Return the [x, y] coordinate for the center point of the cell that contains the specified text.  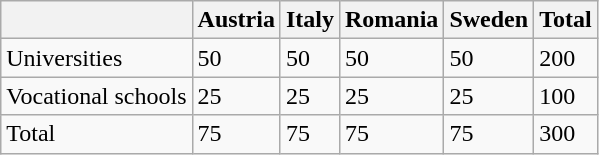
Austria [236, 20]
Italy [310, 20]
Sweden [489, 20]
Romania [391, 20]
100 [566, 96]
200 [566, 58]
Vocational schools [96, 96]
Universities [96, 58]
300 [566, 134]
